Capture the cell that displays the provided text and extract its [x, y] central coordinate. 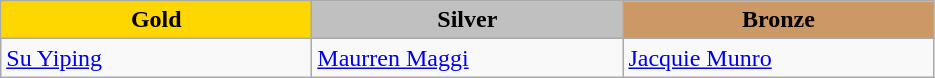
Bronze [778, 20]
Su Yiping [156, 58]
Jacquie Munro [778, 58]
Silver [468, 20]
Maurren Maggi [468, 58]
Gold [156, 20]
